Return (X, Y) of the center of cell containing provided text 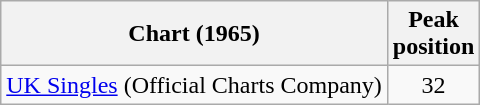
32 (433, 85)
UK Singles (Official Charts Company) (194, 85)
Chart (1965) (194, 34)
Peakposition (433, 34)
